Capture the cell that displays the provided text and extract its [x, y] central coordinate. 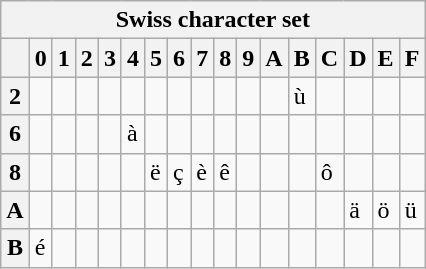
ë [156, 172]
ù [302, 96]
è [202, 172]
é [40, 248]
ä [358, 210]
ç [180, 172]
Swiss character set [213, 20]
3 [110, 58]
F [412, 58]
5 [156, 58]
ô [329, 172]
0 [40, 58]
4 [132, 58]
1 [64, 58]
7 [202, 58]
D [358, 58]
ö [386, 210]
ê [226, 172]
E [386, 58]
ü [412, 210]
9 [248, 58]
C [329, 58]
à [132, 134]
